Scan for the cell matching the given text and deliver its [x, y] coordinate at center. 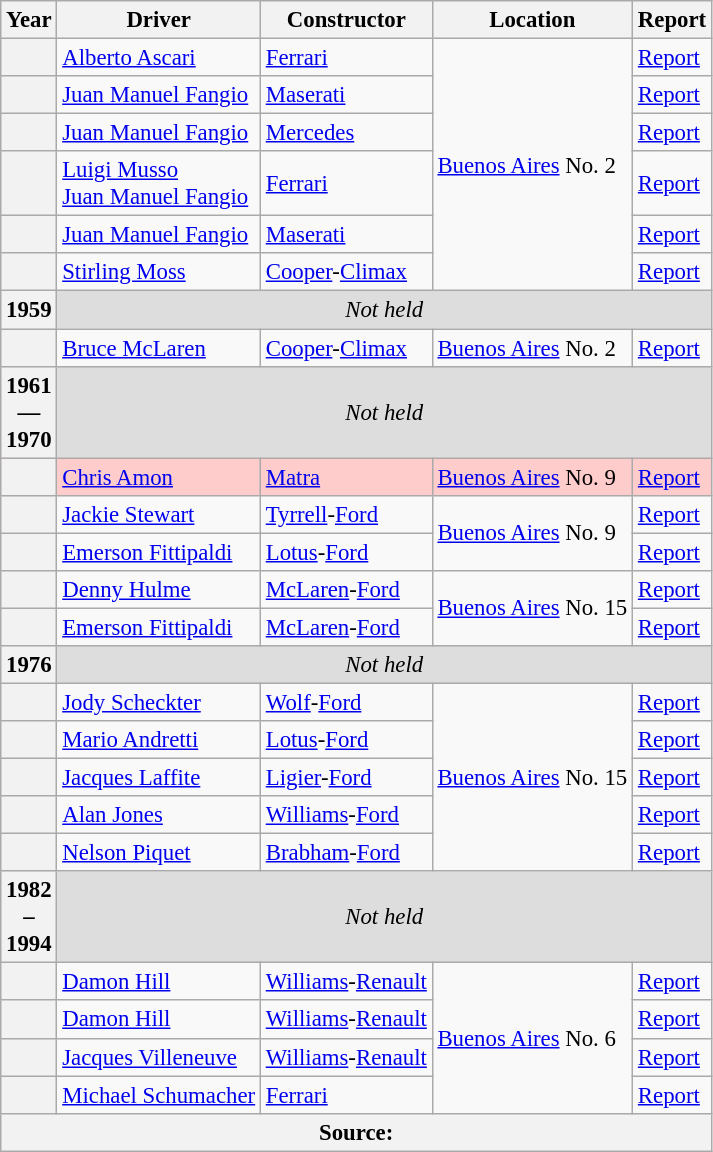
Driver [159, 20]
Constructor [346, 20]
Buenos Aires No. 6 [532, 1038]
Chris Amon [159, 477]
Mario Andretti [159, 740]
Alan Jones [159, 815]
Stirling Moss [159, 273]
Brabham-Ford [346, 853]
Nelson Piquet [159, 853]
Tyrrell-Ford [346, 514]
1961—1970 [29, 412]
Jackie Stewart [159, 514]
Denny Hulme [159, 590]
Source: [356, 1132]
Williams-Ford [346, 815]
Year [29, 20]
Luigi Musso Juan Manuel Fangio [159, 184]
Jacques Villeneuve [159, 1057]
Bruce McLaren [159, 348]
Jacques Laffite [159, 778]
Location [532, 20]
Ligier-Ford [346, 778]
Michael Schumacher [159, 1095]
1976 [29, 665]
1982–1994 [29, 917]
Jody Scheckter [159, 702]
Wolf-Ford [346, 702]
Matra [346, 477]
1959 [29, 310]
Mercedes [346, 133]
Alberto Ascari [159, 58]
